Extract the [X, Y] coordinate from the center of the cell holding the provided text.  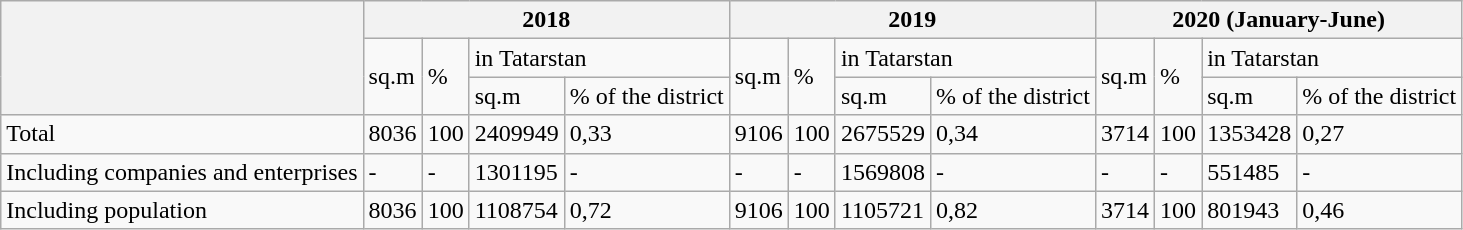
1301195 [516, 172]
2675529 [882, 134]
0,72 [646, 210]
0,27 [1380, 134]
2409949 [516, 134]
Total [182, 134]
Including companies and enterprises [182, 172]
1353428 [1250, 134]
0,34 [1012, 134]
1108754 [516, 210]
1569808 [882, 172]
0,82 [1012, 210]
2018 [546, 20]
1105721 [882, 210]
0,33 [646, 134]
801943 [1250, 210]
0,46 [1380, 210]
2019 [912, 20]
551485 [1250, 172]
Including population [182, 210]
2020 (January-June) [1278, 20]
